Extract the (x, y) coordinate from the center of the cell holding the provided text.  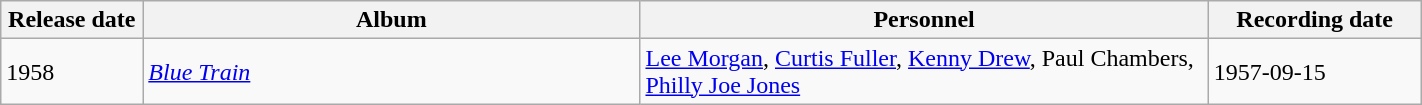
1958 (72, 72)
Personnel (924, 20)
Lee Morgan, Curtis Fuller, Kenny Drew, Paul Chambers, Philly Joe Jones (924, 72)
1957-09-15 (1314, 72)
Recording date (1314, 20)
Blue Train (392, 72)
Release date (72, 20)
Album (392, 20)
